Return the [x, y] coordinate for the center point of the cell that contains the specified text.  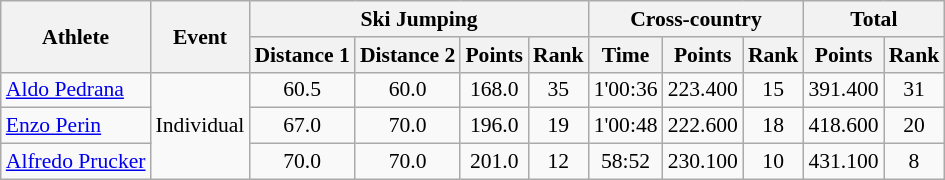
Individual [200, 126]
Total [874, 19]
Athlete [76, 36]
223.400 [703, 90]
168.0 [494, 90]
19 [558, 126]
196.0 [494, 126]
Ski Jumping [418, 19]
12 [558, 162]
Enzo Perin [76, 126]
418.600 [843, 126]
8 [914, 162]
431.100 [843, 162]
Distance 2 [408, 55]
31 [914, 90]
Cross-country [696, 19]
222.600 [703, 126]
60.5 [302, 90]
58:52 [626, 162]
391.400 [843, 90]
Event [200, 36]
35 [558, 90]
1'00:36 [626, 90]
15 [774, 90]
10 [774, 162]
201.0 [494, 162]
Aldo Pedrana [76, 90]
18 [774, 126]
1'00:48 [626, 126]
230.100 [703, 162]
Alfredo Prucker [76, 162]
Time [626, 55]
20 [914, 126]
67.0 [302, 126]
Distance 1 [302, 55]
60.0 [408, 90]
